Extract the [x, y] coordinate from the center of the cell holding the provided text.  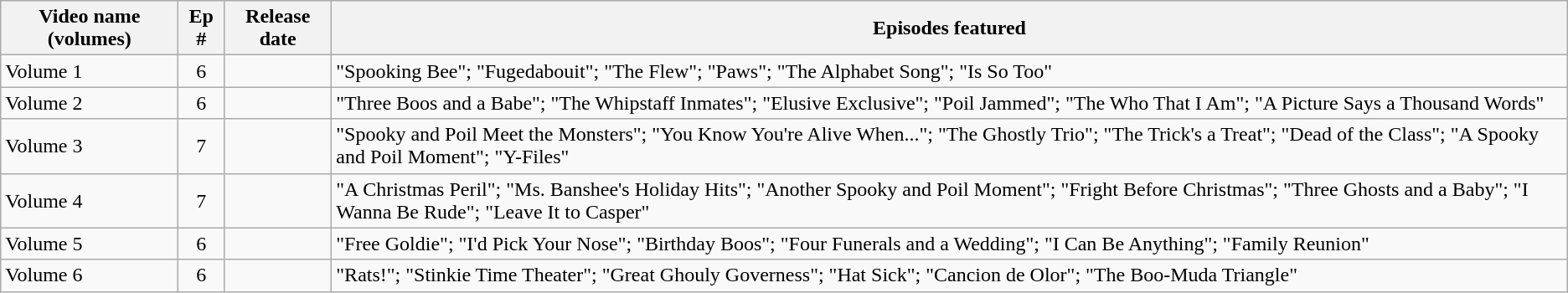
Volume 6 [90, 275]
"Three Boos and a Babe"; "The Whipstaff Inmates"; "Elusive Exclusive"; "Poil Jammed"; "The Who That I Am"; "A Picture Says a Thousand Words" [950, 103]
Volume 3 [90, 146]
"Free Goldie"; "I'd Pick Your Nose"; "Birthday Boos"; "Four Funerals and a Wedding"; "I Can Be Anything"; "Family Reunion" [950, 244]
Ep # [201, 28]
Volume 5 [90, 244]
"Rats!"; "Stinkie Time Theater"; "Great Ghouly Governess"; "Hat Sick"; "Cancion de Olor"; "The Boo-Muda Triangle" [950, 275]
Volume 2 [90, 103]
Volume 1 [90, 71]
Volume 4 [90, 201]
Episodes featured [950, 28]
Release date [278, 28]
"Spooking Bee"; "Fugedabouit"; "The Flew"; "Paws"; "The Alphabet Song"; "Is So Too" [950, 71]
Video name (volumes) [90, 28]
